Output the (X, Y) coordinate of the center of the cell containing the given text.  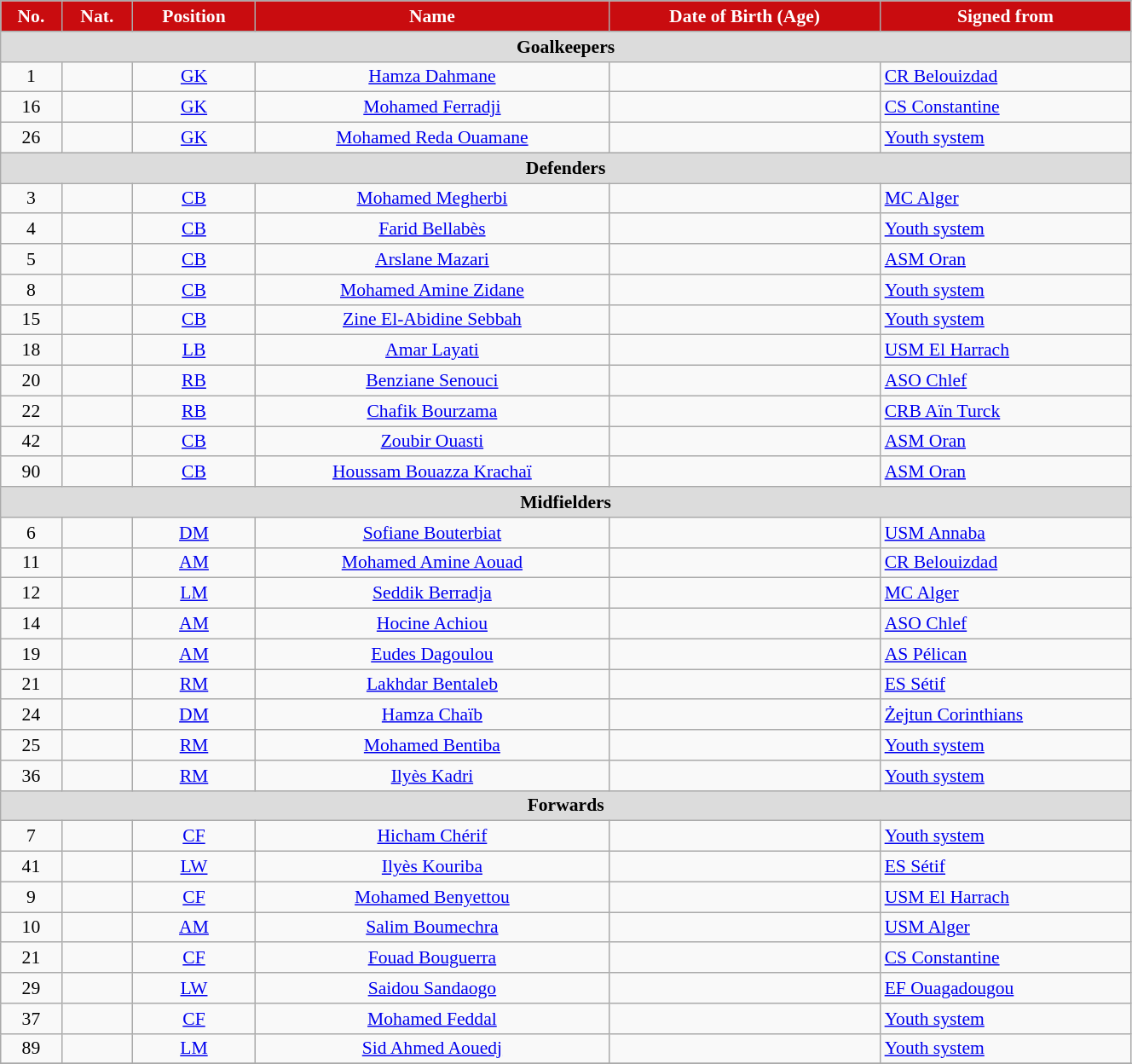
5 (31, 259)
8 (31, 290)
Ilyès Kouriba (431, 867)
16 (31, 107)
Forwards (566, 806)
Mohamed Reda Ouamane (431, 138)
Benziane Senouci (431, 381)
Name (431, 16)
Mohamed Amine Zidane (431, 290)
Saidou Sandaogo (431, 988)
89 (31, 1049)
Mohamed Megherbi (431, 199)
Arslane Mazari (431, 259)
1 (31, 77)
Mohamed Feddal (431, 1019)
Position (194, 16)
Nat. (97, 16)
Lakhdar Bentaleb (431, 685)
Houssam Bouazza Krachaï (431, 472)
LB (194, 350)
Amar Layati (431, 350)
29 (31, 988)
11 (31, 563)
Hamza Dahmane (431, 77)
26 (31, 138)
Seddik Berradja (431, 593)
Date of Birth (Age) (744, 16)
90 (31, 472)
Mohamed Bentiba (431, 745)
Zoubir Ouasti (431, 442)
Midfielders (566, 502)
6 (31, 533)
No. (31, 16)
Ilyès Kadri (431, 776)
4 (31, 229)
37 (31, 1019)
3 (31, 199)
EF Ouagadougou (1006, 988)
36 (31, 776)
Chafik Bourzama (431, 411)
Mohamed Ferradji (431, 107)
AS Pélican (1006, 654)
Sofiane Bouterbiat (431, 533)
42 (31, 442)
USM Alger (1006, 928)
Hocine Achiou (431, 624)
Mohamed Amine Aouad (431, 563)
20 (31, 381)
Salim Boumechra (431, 928)
10 (31, 928)
15 (31, 320)
18 (31, 350)
24 (31, 715)
CRB Aïn Turck (1006, 411)
Signed from (1006, 16)
USM Annaba (1006, 533)
14 (31, 624)
Mohamed Benyettou (431, 897)
Hamza Chaïb (431, 715)
12 (31, 593)
Żejtun Corinthians (1006, 715)
Defenders (566, 168)
Zine El-Abidine Sebbah (431, 320)
Hicham Chérif (431, 836)
Farid Bellabès (431, 229)
Fouad Bouguerra (431, 958)
19 (31, 654)
41 (31, 867)
25 (31, 745)
22 (31, 411)
Eudes Dagoulou (431, 654)
7 (31, 836)
Goalkeepers (566, 47)
Sid Ahmed Aouedj (431, 1049)
9 (31, 897)
